Scan for the cell matching the given text and deliver its (x, y) coordinate at center. 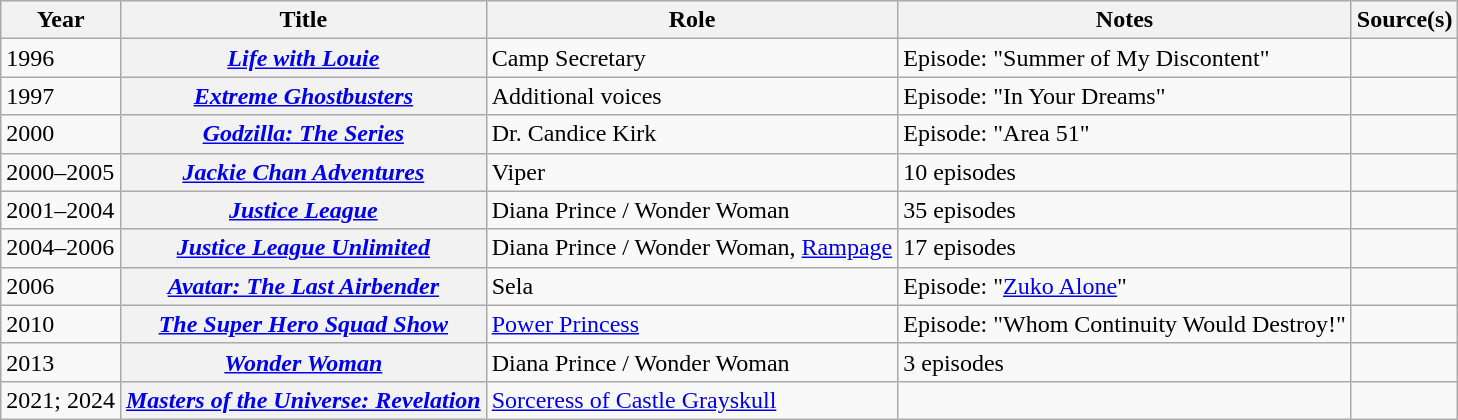
2013 (61, 362)
1996 (61, 58)
2000 (61, 134)
Sorceress of Castle Grayskull (692, 400)
Notes (1125, 20)
Extreme Ghostbusters (303, 96)
2021; 2024 (61, 400)
Title (303, 20)
3 episodes (1125, 362)
17 episodes (1125, 248)
Sela (692, 286)
Episode: "Area 51" (1125, 134)
Camp Secretary (692, 58)
Power Princess (692, 324)
Role (692, 20)
Avatar: The Last Airbender (303, 286)
Additional voices (692, 96)
Jackie Chan Adventures (303, 172)
Wonder Woman (303, 362)
2001–2004 (61, 210)
1997 (61, 96)
Godzilla: The Series (303, 134)
Justice League (303, 210)
Year (61, 20)
Episode: "Summer of My Discontent" (1125, 58)
Justice League Unlimited (303, 248)
Life with Louie (303, 58)
Episode: "Zuko Alone" (1125, 286)
Episode: "Whom Continuity Would Destroy!" (1125, 324)
Dr. Candice Kirk (692, 134)
2010 (61, 324)
35 episodes (1125, 210)
The Super Hero Squad Show (303, 324)
Masters of the Universe: Revelation (303, 400)
2006 (61, 286)
2004–2006 (61, 248)
Episode: "In Your Dreams" (1125, 96)
10 episodes (1125, 172)
Source(s) (1404, 20)
2000–2005 (61, 172)
Viper (692, 172)
Diana Prince / Wonder Woman, Rampage (692, 248)
